Provide the [X, Y] coordinate of the cell's center where the given text is located.  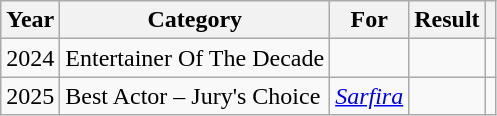
Result [447, 20]
Year [30, 20]
Entertainer Of The Decade [195, 58]
2025 [30, 96]
Best Actor – Jury's Choice [195, 96]
2024 [30, 58]
Sarfira [370, 96]
Category [195, 20]
For [370, 20]
